Find where the given text appears and provide that cell's center as (X, Y) coordinate. 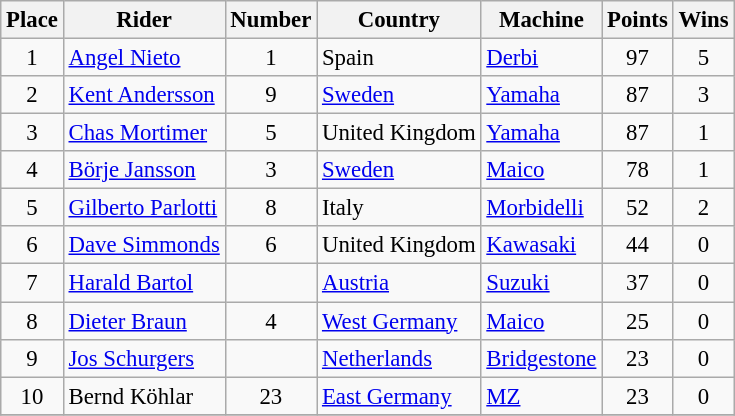
West Germany (399, 321)
Dave Simmonds (144, 245)
Chas Mortimer (144, 133)
Bernd Köhlar (144, 396)
10 (32, 396)
Dieter Braun (144, 321)
Points (638, 20)
MZ (542, 396)
Börje Jansson (144, 170)
Bridgestone (542, 358)
Number (271, 20)
78 (638, 170)
Italy (399, 208)
Derbi (542, 58)
Kawasaki (542, 245)
7 (32, 283)
Place (32, 20)
Jos Schurgers (144, 358)
Suzuki (542, 283)
Gilberto Parlotti (144, 208)
Kent Andersson (144, 95)
East Germany (399, 396)
97 (638, 58)
Austria (399, 283)
Rider (144, 20)
52 (638, 208)
Machine (542, 20)
Morbidelli (542, 208)
25 (638, 321)
44 (638, 245)
Harald Bartol (144, 283)
37 (638, 283)
Netherlands (399, 358)
Wins (704, 20)
Spain (399, 58)
Angel Nieto (144, 58)
Country (399, 20)
